Provide the (X, Y) coordinate of the cell's center where the given text is located.  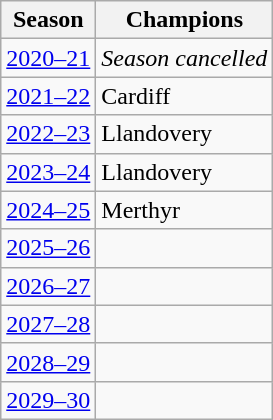
Season (48, 20)
2024–25 (48, 210)
Champions (184, 20)
Cardiff (184, 96)
2020–21 (48, 58)
2028–29 (48, 362)
Merthyr (184, 210)
2022–23 (48, 134)
2026–27 (48, 286)
Season cancelled (184, 58)
2025–26 (48, 248)
2021–22 (48, 96)
2029–30 (48, 400)
2023–24 (48, 172)
2027–28 (48, 324)
